Detect which cell encompasses the target text, then output its (X, Y) center coordinate. 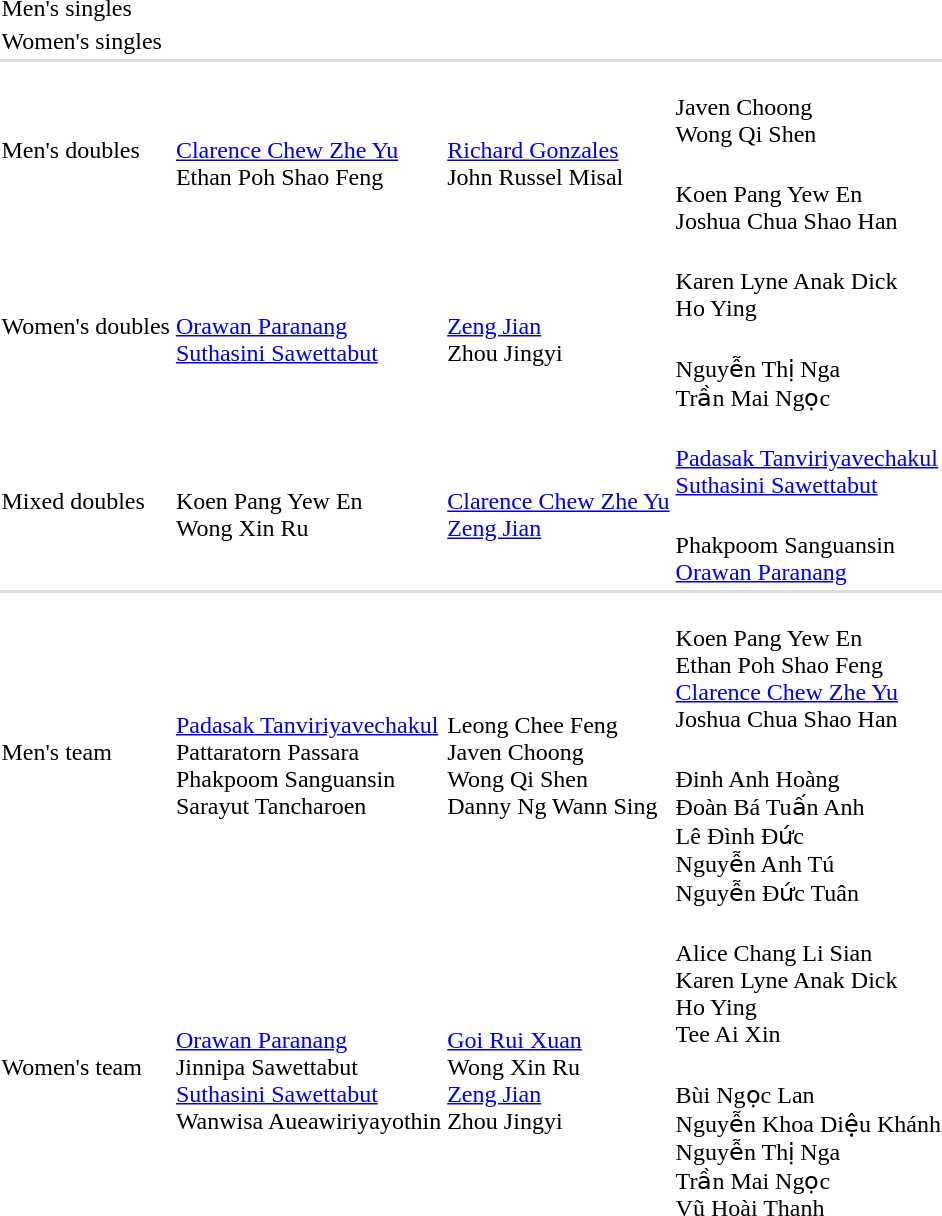
Clarence Chew Zhe YuEthan Poh Shao Feng (308, 150)
Women's doubles (86, 326)
Clarence Chew Zhe YuZeng Jian (558, 502)
Mixed doubles (86, 502)
Nguyễn Thị NgaTrần Mai Ngọc (808, 370)
Đinh Anh HoàngĐoàn Bá Tuấn AnhLê Đình ĐứcNguyễn Anh TúNguyễn Đức Tuân (808, 822)
Phakpoom SanguansinOrawan Paranang (808, 545)
Alice Chang Li Sian Karen Lyne Anak DickHo YingTee Ai Xin (808, 980)
Men's team (86, 752)
Padasak TanviriyavechakulSuthasini Sawettabut (808, 458)
Javen ChoongWong Qi Shen (808, 107)
Koen Pang Yew EnWong Xin Ru (308, 502)
Karen Lyne Anak DickHo Ying (808, 281)
Women's singles (86, 41)
Orawan ParanangSuthasini Sawettabut (308, 326)
Padasak TanviriyavechakulPattaratorn Passara Phakpoom SanguansinSarayut Tancharoen (308, 752)
Men's doubles (86, 150)
Koen Pang Yew EnJoshua Chua Shao Han (808, 194)
Koen Pang Yew EnEthan Poh Shao FengClarence Chew Zhe YuJoshua Chua Shao Han (808, 665)
Zeng JianZhou Jingyi (558, 326)
Leong Chee FengJaven ChoongWong Qi ShenDanny Ng Wann Sing (558, 752)
Richard GonzalesJohn Russel Misal (558, 150)
